Identify which cell holds the provided text, then report its (x, y) central coordinate. 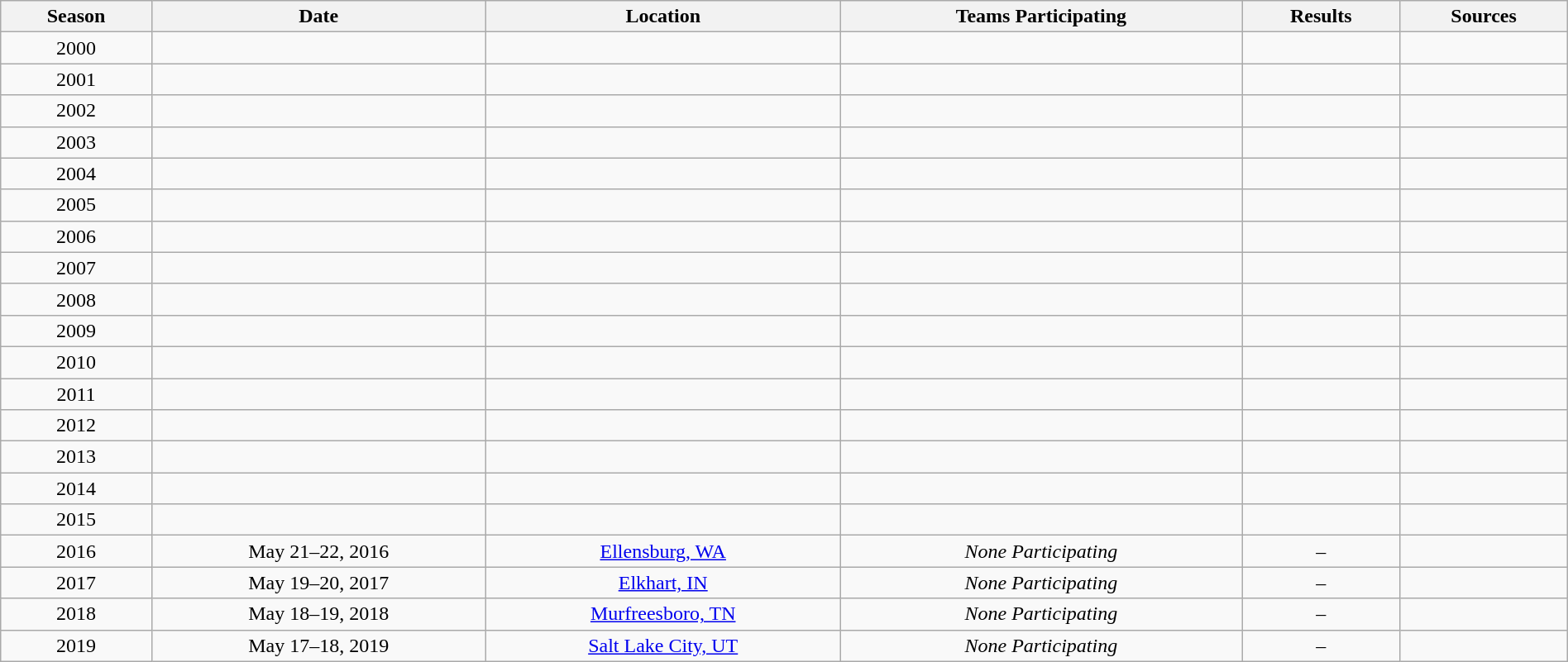
2018 (76, 614)
2011 (76, 394)
Sources (1484, 17)
2006 (76, 236)
Results (1322, 17)
May 17–18, 2019 (318, 645)
May 21–22, 2016 (318, 551)
Season (76, 17)
2008 (76, 299)
2005 (76, 205)
2019 (76, 645)
Date (318, 17)
2007 (76, 268)
2003 (76, 142)
May 18–19, 2018 (318, 614)
Salt Lake City, UT (663, 645)
Location (663, 17)
2002 (76, 111)
2014 (76, 488)
2017 (76, 583)
2012 (76, 426)
2000 (76, 48)
Ellensburg, WA (663, 551)
Elkhart, IN (663, 583)
2016 (76, 551)
2004 (76, 174)
2015 (76, 520)
May 19–20, 2017 (318, 583)
2013 (76, 457)
2010 (76, 362)
2009 (76, 331)
2001 (76, 79)
Murfreesboro, TN (663, 614)
Teams Participating (1040, 17)
